Return [x, y] of the center of cell containing provided text 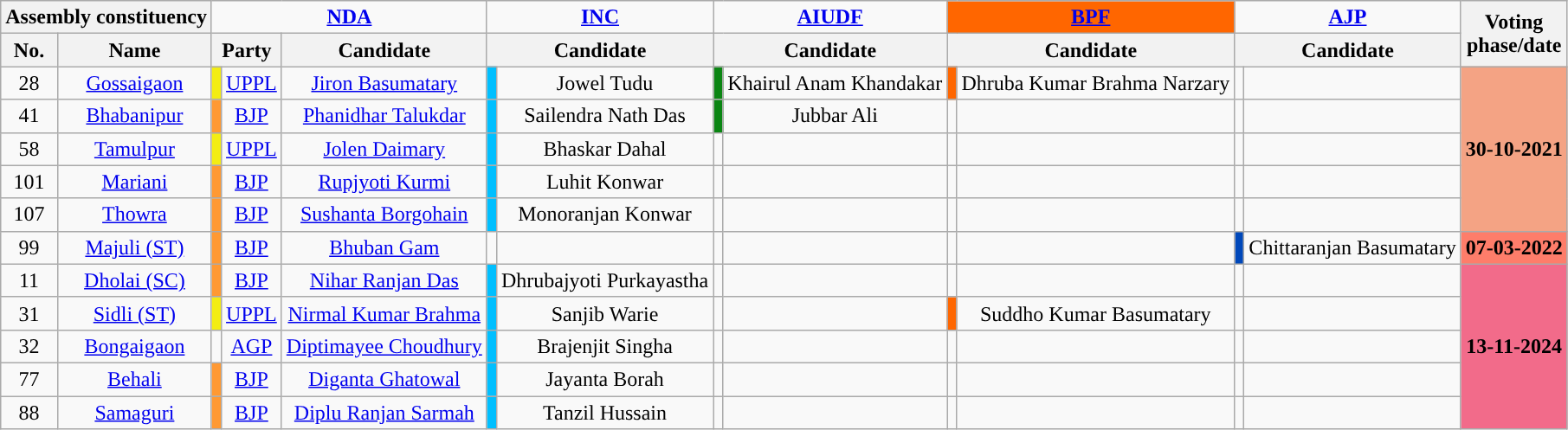
Behali [134, 379]
BPF [1091, 17]
Dhrubajyoti Purkayastha [604, 280]
Bhabanipur [134, 116]
Dholai (SC) [134, 280]
Rupjyoti Kurmi [384, 182]
99 [29, 247]
88 [29, 413]
101 [29, 182]
Bhaskar Dahal [604, 149]
Gossaigaon [134, 83]
Bongaigaon [134, 346]
Samaguri [134, 413]
Sidli (ST) [134, 313]
Jayanta Borah [604, 379]
Diplu Ranjan Sarmah [384, 413]
Monoranjan Konwar [604, 215]
32 [29, 346]
Dhruba Kumar Brahma Narzary [1096, 83]
NDA [349, 17]
Assembly constituency [106, 17]
Jubbar Ali [835, 116]
11 [29, 280]
Tamulpur [134, 149]
Bhuban Gam [384, 247]
Jiron Basumatary [384, 83]
Diganta Ghatowal [384, 379]
30-10-2021 [1513, 149]
Suddho Kumar Basumatary [1096, 313]
INC [599, 17]
Jolen Daimary [384, 149]
Nirmal Kumar Brahma [384, 313]
Nihar Ranjan Das [384, 280]
AGP [252, 346]
Phanidhar Talukdar [384, 116]
07-03-2022 [1513, 247]
Brajenjit Singha [604, 346]
Thowra [134, 215]
107 [29, 215]
Party [246, 50]
Votingphase/date [1513, 34]
Khairul Anam Khandakar [835, 83]
Sushanta Borgohain [384, 215]
41 [29, 116]
Luhit Konwar [604, 182]
AIUDF [830, 17]
Mariani [134, 182]
Name [134, 50]
58 [29, 149]
Jowel Tudu [604, 83]
Sailendra Nath Das [604, 116]
77 [29, 379]
Tanzil Hussain [604, 413]
No. [29, 50]
13-11-2024 [1513, 346]
AJP [1347, 17]
Sanjib Warie [604, 313]
Majuli (ST) [134, 247]
31 [29, 313]
Diptimayee Choudhury [384, 346]
28 [29, 83]
Chittaranjan Basumatary [1352, 247]
